Search for the cell housing the specified text and yield its (x, y) center coordinate. 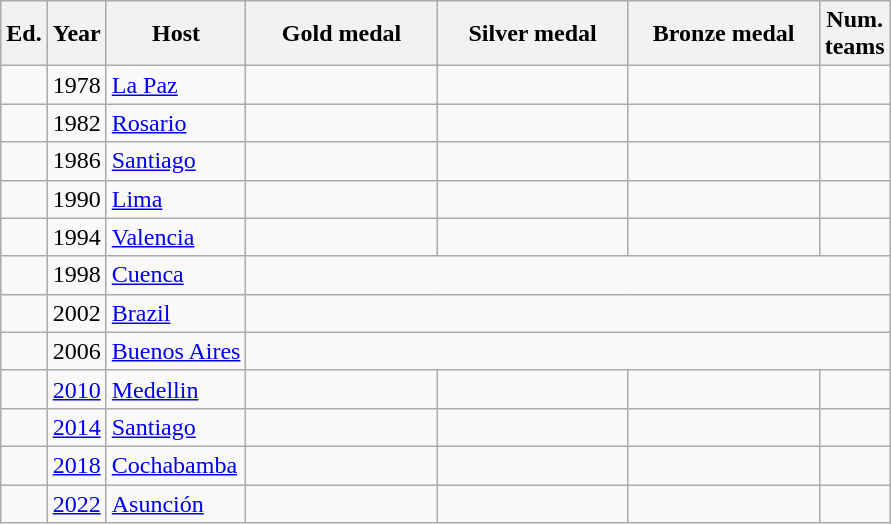
Year (76, 34)
Cuenca (176, 275)
2010 (76, 389)
1990 (76, 199)
Buenos Aires (176, 351)
2014 (76, 427)
Num.teams (854, 34)
Rosario (176, 123)
Host (176, 34)
1986 (76, 161)
Ed. (24, 34)
Silver medal (532, 34)
2006 (76, 351)
Bronze medal (724, 34)
2002 (76, 313)
1998 (76, 275)
2022 (76, 503)
Asunción (176, 503)
1978 (76, 85)
Valencia (176, 237)
Cochabamba (176, 465)
Brazil (176, 313)
Gold medal (342, 34)
1982 (76, 123)
2018 (76, 465)
La Paz (176, 85)
1994 (76, 237)
Medellin (176, 389)
Lima (176, 199)
